Determine the [X, Y] coordinate at the center of the cell enclosing the given text.  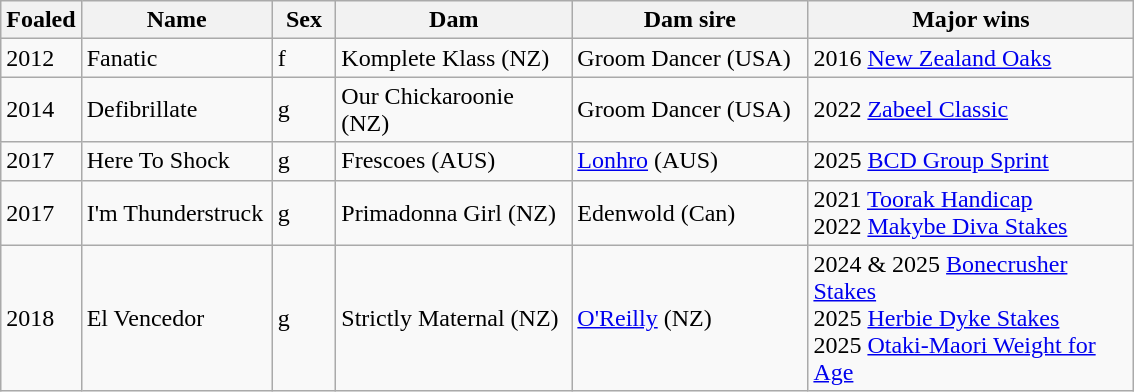
2022 Zabeel Classic [971, 110]
Frescoes (AUS) [454, 161]
2016 New Zealand Oaks [971, 58]
2024 & 2025 Bonecrusher Stakes2025 Herbie Dyke Stakes2025 Otaki-Maori Weight for Age [971, 318]
Edenwold (Can) [690, 212]
Major wins [971, 20]
Strictly Maternal (NZ) [454, 318]
Sex [304, 20]
2021 Toorak Handicap 2022 Makybe Diva Stakes [971, 212]
El Vencedor [176, 318]
Foaled [41, 20]
2018 [41, 318]
2025 BCD Group Sprint [971, 161]
Defibrillate [176, 110]
Dam sire [690, 20]
Komplete Klass (NZ) [454, 58]
f [304, 58]
Name [176, 20]
Here To Shock [176, 161]
Dam [454, 20]
Primadonna Girl (NZ) [454, 212]
Lonhro (AUS) [690, 161]
2012 [41, 58]
Fanatic [176, 58]
O'Reilly (NZ) [690, 318]
Our Chickaroonie (NZ) [454, 110]
I'm Thunderstruck [176, 212]
2014 [41, 110]
